Provide the (X, Y) coordinate of the cell's center where the given text is located.  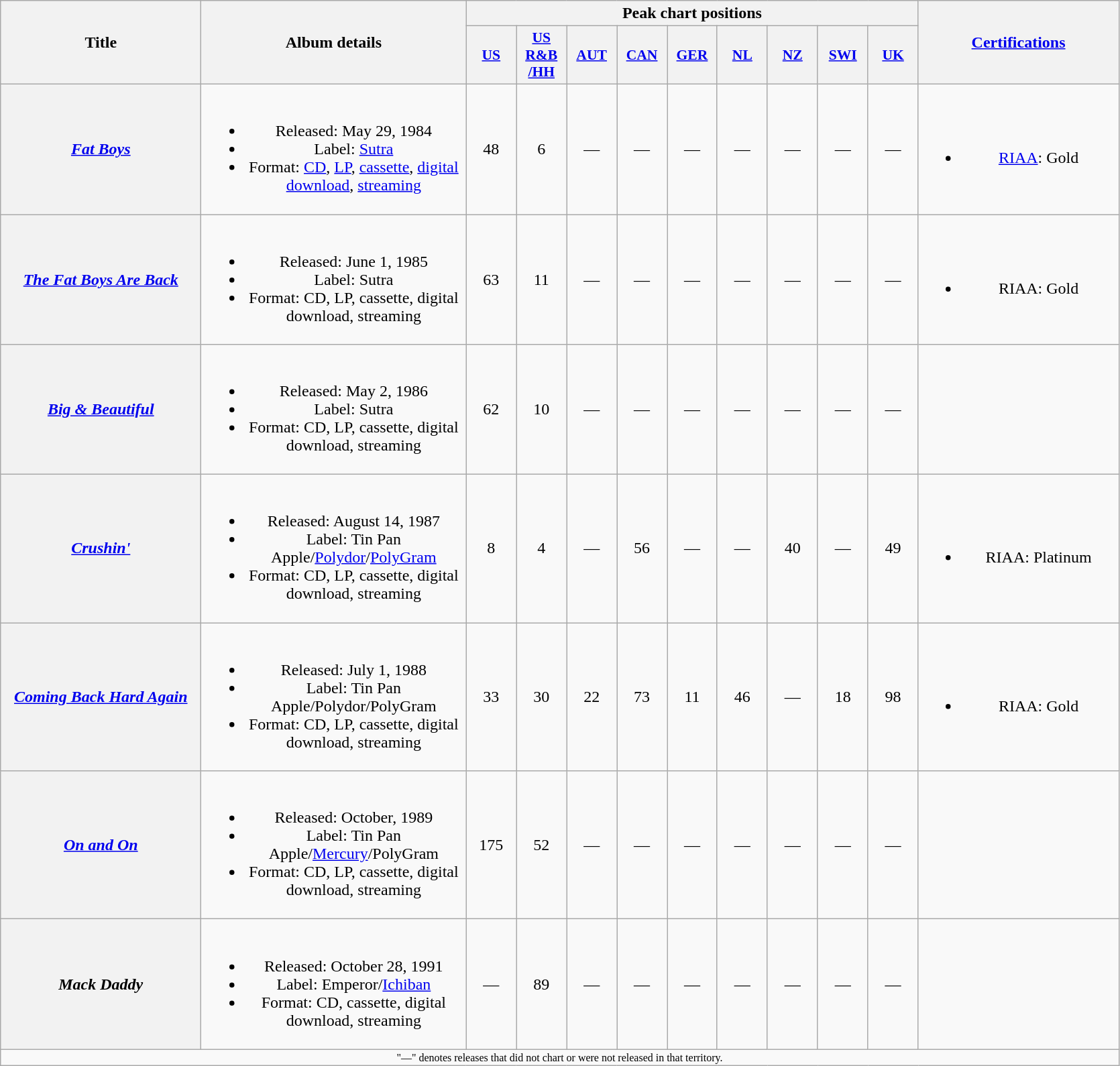
NL (742, 55)
56 (642, 548)
GER (692, 55)
18 (842, 697)
Crushin' (101, 548)
Certifications (1018, 43)
6 (542, 149)
89 (542, 984)
Released: June 1, 1985Label: SutraFormat: CD, LP, cassette, digital download, streaming (334, 280)
Coming Back Hard Again (101, 697)
Peak chart positions (692, 13)
Released: August 14, 1987Label: Tin Pan Apple/Polydor/PolyGramFormat: CD, LP, cassette, digital download, streaming (334, 548)
Title (101, 43)
175 (491, 845)
73 (642, 697)
"—" denotes releases that did not chart or were not released in that territory. (559, 1057)
Big & Beautiful (101, 410)
33 (491, 697)
98 (893, 697)
30 (542, 697)
Released: October, 1989Label: Tin Pan Apple/Mercury/PolyGramFormat: CD, LP, cassette, digital download, streaming (334, 845)
The Fat Boys Are Back (101, 280)
Released: May 29, 1984Label: SutraFormat: CD, LP, cassette, digital download, streaming (334, 149)
NZ (793, 55)
Released: July 1, 1988Label: Tin Pan Apple/Polydor/PolyGramFormat: CD, LP, cassette, digital download, streaming (334, 697)
62 (491, 410)
63 (491, 280)
On and On (101, 845)
CAN (642, 55)
49 (893, 548)
48 (491, 149)
USR&B/HH (542, 55)
UK (893, 55)
8 (491, 548)
4 (542, 548)
46 (742, 697)
Released: May 2, 1986Label: SutraFormat: CD, LP, cassette, digital download, streaming (334, 410)
10 (542, 410)
Album details (334, 43)
40 (793, 548)
Mack Daddy (101, 984)
US (491, 55)
AUT (592, 55)
52 (542, 845)
Released: October 28, 1991Label: Emperor/IchibanFormat: CD, cassette, digital download, streaming (334, 984)
SWI (842, 55)
Fat Boys (101, 149)
22 (592, 697)
RIAA: Platinum (1018, 548)
